From the cell containing the given text, extract its center point as [X, Y] coordinate. 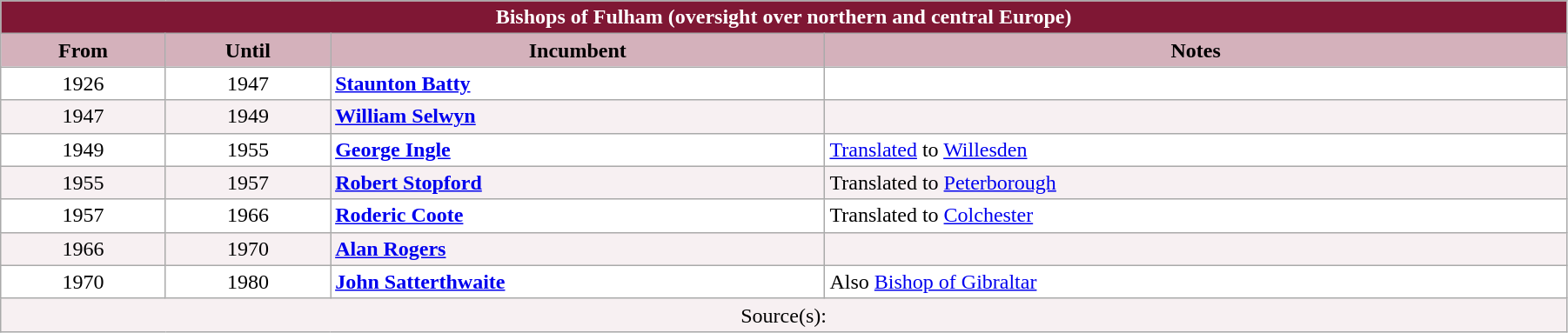
Translated to Willesden [1196, 150]
Until [247, 50]
Notes [1196, 50]
Translated to Peterborough [1196, 183]
Roderic Coote [578, 216]
Alan Rogers [578, 249]
George Ingle [578, 150]
John Satterthwaite [578, 282]
1980 [247, 282]
Translated to Colchester [1196, 216]
Robert Stopford [578, 183]
1926 [84, 83]
Incumbent [578, 50]
Staunton Batty [578, 83]
From [84, 50]
Source(s): [784, 315]
Also Bishop of Gibraltar [1196, 282]
Bishops of Fulham (oversight over northern and central Europe) [784, 17]
William Selwyn [578, 117]
